Detect which cell encompasses the target text, then output its [x, y] center coordinate. 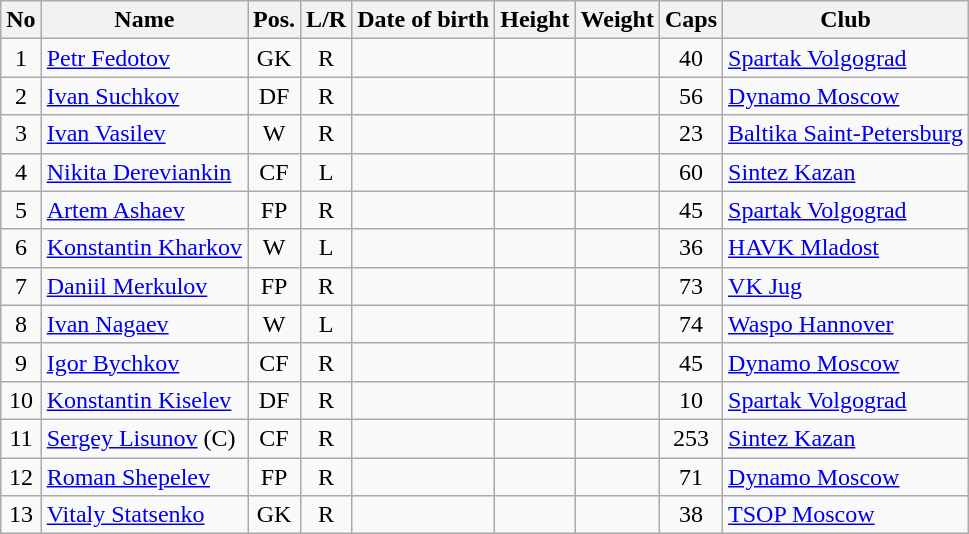
71 [690, 477]
6 [21, 248]
Sergey Lisunov (C) [144, 438]
56 [690, 96]
Name [144, 20]
23 [690, 134]
Ivan Suchkov [144, 96]
9 [21, 362]
Weight [617, 20]
L/R [326, 20]
11 [21, 438]
8 [21, 324]
253 [690, 438]
13 [21, 515]
VK Jug [846, 286]
Date of birth [424, 20]
Height [535, 20]
Igor Bychkov [144, 362]
74 [690, 324]
4 [21, 172]
Konstantin Kiselev [144, 400]
TSOP Moscow [846, 515]
Caps [690, 20]
Nikita Dereviankin [144, 172]
Baltika Saint-Petersburg [846, 134]
73 [690, 286]
7 [21, 286]
Daniil Merkulov [144, 286]
1 [21, 58]
Club [846, 20]
Waspo Hannover [846, 324]
Pos. [274, 20]
HAVK Mladost [846, 248]
2 [21, 96]
36 [690, 248]
Konstantin Kharkov [144, 248]
Vitaly Statsenko [144, 515]
Roman Shepelev [144, 477]
3 [21, 134]
60 [690, 172]
Artem Ashaev [144, 210]
No [21, 20]
38 [690, 515]
Ivan Vasilev [144, 134]
Petr Fedotov [144, 58]
5 [21, 210]
40 [690, 58]
12 [21, 477]
Ivan Nagaev [144, 324]
